From the cell containing the given text, extract its center point as (x, y) coordinate. 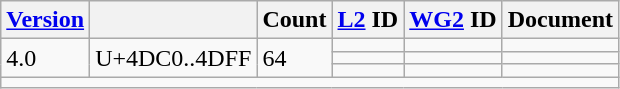
Document (560, 20)
U+4DC0..4DFF (174, 58)
64 (294, 58)
Count (294, 20)
4.0 (46, 58)
WG2 ID (453, 20)
Version (46, 20)
L2 ID (368, 20)
